Find where the given text appears and provide that cell's center as [x, y] coordinate. 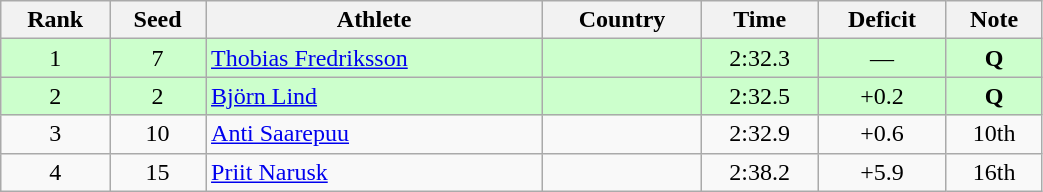
+5.9 [882, 172]
10th [994, 134]
Country [622, 20]
2:32.9 [759, 134]
7 [158, 58]
2:32.3 [759, 58]
2:32.5 [759, 96]
+0.6 [882, 134]
Rank [56, 20]
Note [994, 20]
Priit Narusk [374, 172]
Anti Saarepuu [374, 134]
Thobias Fredriksson [374, 58]
— [882, 58]
16th [994, 172]
3 [56, 134]
Seed [158, 20]
Björn Lind [374, 96]
4 [56, 172]
+0.2 [882, 96]
Athlete [374, 20]
15 [158, 172]
2:38.2 [759, 172]
Deficit [882, 20]
Time [759, 20]
10 [158, 134]
1 [56, 58]
